From the cell containing the given text, extract its center point as [X, Y] coordinate. 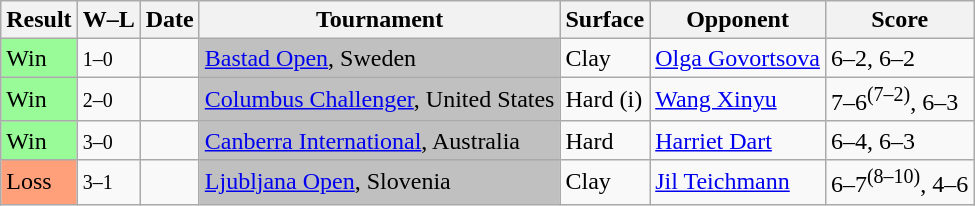
Wang Xinyu [738, 100]
Harriet Dart [738, 140]
Olga Govortsova [738, 58]
6–2, 6–2 [899, 58]
3–0 [108, 140]
2–0 [108, 100]
Hard (i) [605, 100]
6–7(8–10), 4–6 [899, 182]
Score [899, 20]
Jil Teichmann [738, 182]
Hard [605, 140]
Opponent [738, 20]
Result [39, 20]
Loss [39, 182]
Date [170, 20]
6–4, 6–3 [899, 140]
Canberra International, Australia [380, 140]
1–0 [108, 58]
3–1 [108, 182]
Columbus Challenger, United States [380, 100]
Bastad Open, Sweden [380, 58]
Surface [605, 20]
Tournament [380, 20]
7–6(7–2), 6–3 [899, 100]
W–L [108, 20]
Ljubljana Open, Slovenia [380, 182]
